Identify which cell holds the provided text, then report its [X, Y] central coordinate. 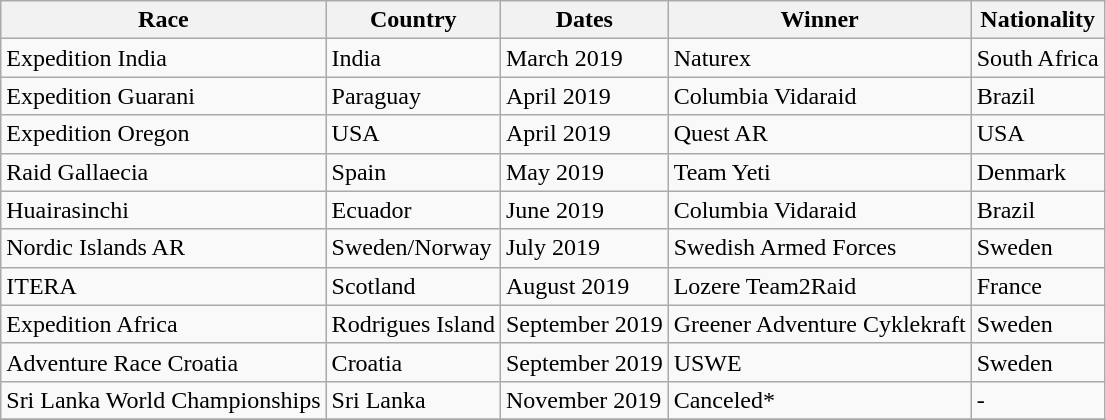
July 2019 [584, 248]
Croatia [413, 362]
Expedition Africa [164, 324]
ITERA [164, 286]
South Africa [1038, 58]
Canceled* [820, 400]
Spain [413, 172]
Country [413, 20]
Greener Adventure Cyklekraft [820, 324]
Denmark [1038, 172]
France [1038, 286]
November 2019 [584, 400]
Naturex [820, 58]
Team Yeti [820, 172]
Huairasinchi [164, 210]
Swedish Armed Forces [820, 248]
India [413, 58]
June 2019 [584, 210]
Lozere Team2Raid [820, 286]
Scotland [413, 286]
Ecuador [413, 210]
Expedition Guarani [164, 96]
March 2019 [584, 58]
USWE [820, 362]
Paraguay [413, 96]
Quest AR [820, 134]
Nordic Islands AR [164, 248]
Nationality [1038, 20]
August 2019 [584, 286]
Rodrigues Island [413, 324]
Dates [584, 20]
May 2019 [584, 172]
- [1038, 400]
Sweden/Norway [413, 248]
Sri Lanka World Championships [164, 400]
Sri Lanka [413, 400]
Expedition Oregon [164, 134]
Race [164, 20]
Adventure Race Croatia [164, 362]
Raid Gallaecia [164, 172]
Winner [820, 20]
Expedition India [164, 58]
